Scan for the cell matching the given text and deliver its [x, y] coordinate at center. 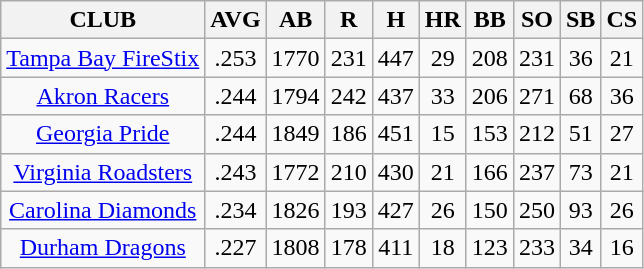
.227 [236, 248]
242 [348, 96]
212 [536, 134]
AB [296, 20]
178 [348, 248]
1770 [296, 58]
411 [396, 248]
.234 [236, 210]
68 [580, 96]
123 [490, 248]
427 [396, 210]
237 [536, 172]
250 [536, 210]
27 [622, 134]
1772 [296, 172]
H [396, 20]
18 [442, 248]
208 [490, 58]
1808 [296, 248]
Carolina Diamonds [103, 210]
SB [580, 20]
1794 [296, 96]
51 [580, 134]
166 [490, 172]
R [348, 20]
AVG [236, 20]
33 [442, 96]
233 [536, 248]
Akron Racers [103, 96]
206 [490, 96]
193 [348, 210]
1849 [296, 134]
271 [536, 96]
Georgia Pride [103, 134]
153 [490, 134]
Virginia Roadsters [103, 172]
BB [490, 20]
1826 [296, 210]
CLUB [103, 20]
430 [396, 172]
437 [396, 96]
34 [580, 248]
93 [580, 210]
.243 [236, 172]
73 [580, 172]
447 [396, 58]
15 [442, 134]
SO [536, 20]
186 [348, 134]
210 [348, 172]
29 [442, 58]
CS [622, 20]
HR [442, 20]
451 [396, 134]
Durham Dragons [103, 248]
150 [490, 210]
Tampa Bay FireStix [103, 58]
16 [622, 248]
.253 [236, 58]
